Output the [X, Y] coordinate of the center of the cell containing the given text.  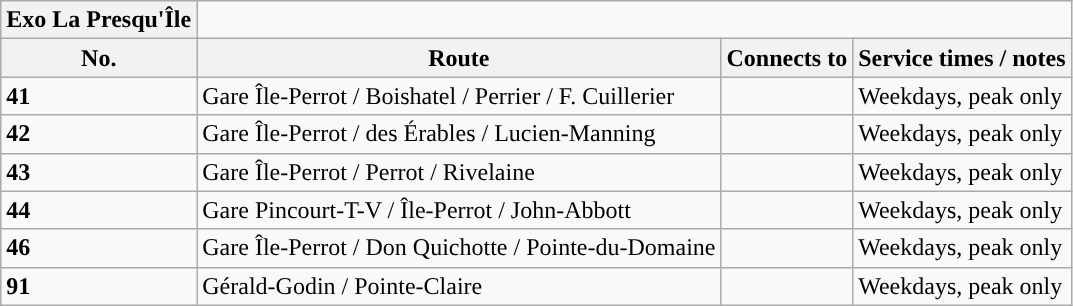
Gare Île-Perrot / Don Quichotte / Pointe-du-Domaine [459, 248]
46 [99, 248]
Gérald-Godin / Pointe-Claire [459, 286]
Gare Île-Perrot / des Érables / Lucien-Manning [459, 134]
Gare Île-Perrot / Perrot / Rivelaine [459, 172]
Route [459, 58]
No. [99, 58]
Connects to [787, 58]
41 [99, 96]
43 [99, 172]
91 [99, 286]
Gare Pincourt-T-V / Île-Perrot / John-Abbott [459, 210]
42 [99, 134]
44 [99, 210]
Exo La Presqu'Île [99, 20]
Gare Île-Perrot / Boishatel / Perrier / F. Cuillerier [459, 96]
Service times / notes [962, 58]
